Provide the (x, y) coordinate of the cell's center where the given text is located.  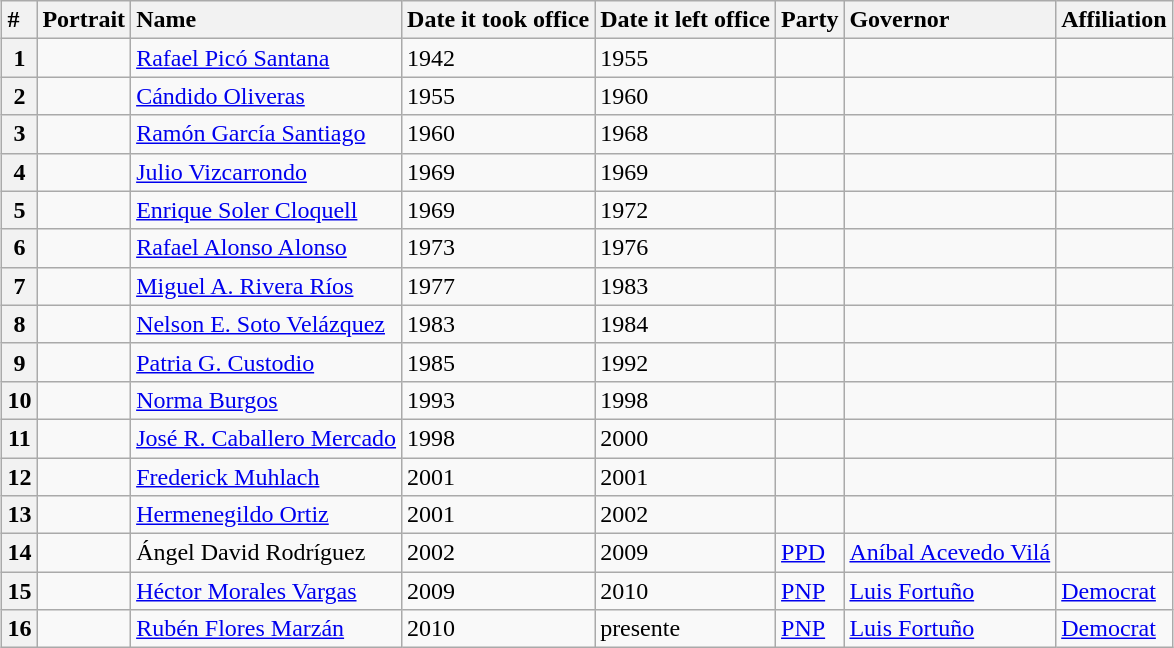
3 (20, 134)
Rafael Picó Santana (266, 58)
1993 (498, 400)
Portrait (84, 20)
PPD (810, 553)
Julio Vizcarrondo (266, 172)
1984 (686, 324)
# (20, 20)
Nelson E. Soto Velázquez (266, 324)
Rafael Alonso Alonso (266, 248)
5 (20, 210)
4 (20, 172)
1973 (498, 248)
Party (810, 20)
6 (20, 248)
José R. Caballero Mercado (266, 438)
Patria G. Custodio (266, 362)
Ángel David Rodríguez (266, 553)
Miguel A. Rivera Ríos (266, 286)
1992 (686, 362)
10 (20, 400)
1 (20, 58)
Rubén Flores Marzán (266, 629)
1977 (498, 286)
Héctor Morales Vargas (266, 591)
Hermenegildo Ortiz (266, 515)
1985 (498, 362)
Norma Burgos (266, 400)
Ramón García Santiago (266, 134)
8 (20, 324)
Affiliation (1114, 20)
14 (20, 553)
presente (686, 629)
1968 (686, 134)
13 (20, 515)
Date it took office (498, 20)
2 (20, 96)
2000 (686, 438)
Name (266, 20)
1942 (498, 58)
16 (20, 629)
9 (20, 362)
Frederick Muhlach (266, 477)
15 (20, 591)
12 (20, 477)
Aníbal Acevedo Vilá (950, 553)
Cándido Oliveras (266, 96)
1972 (686, 210)
11 (20, 438)
7 (20, 286)
Date it left office (686, 20)
Enrique Soler Cloquell (266, 210)
1976 (686, 248)
Governor (950, 20)
